Capture the cell that displays the provided text and extract its (X, Y) central coordinate. 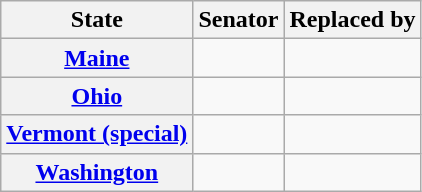
Senator (238, 20)
Maine (97, 58)
State (97, 20)
Vermont (special) (97, 134)
Replaced by (352, 20)
Ohio (97, 96)
Washington (97, 172)
